Scan for the cell matching the given text and deliver its (x, y) coordinate at center. 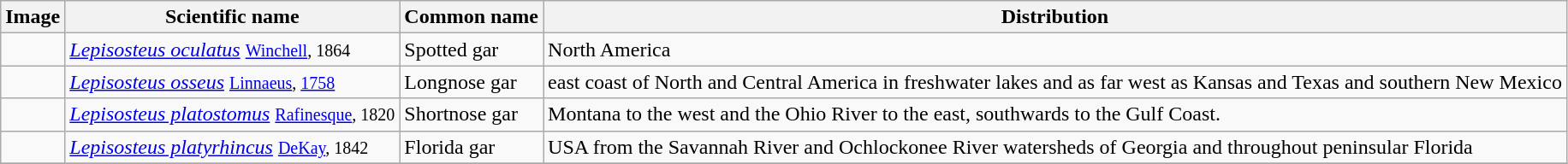
Florida gar (472, 147)
Lepisosteus oculatus Winchell, 1864 (233, 50)
Lepisosteus osseus Linnaeus, 1758 (233, 82)
east coast of North and Central America in freshwater lakes and as far west as Kansas and Texas and southern New Mexico (1055, 82)
Image (33, 17)
Scientific name (233, 17)
Common name (472, 17)
Lepisosteus platostomus Rafinesque, 1820 (233, 114)
Shortnose gar (472, 114)
North America (1055, 50)
Longnose gar (472, 82)
USA from the Savannah River and Ochlockonee River watersheds of Georgia and throughout peninsular Florida (1055, 147)
Montana to the west and the Ohio River to the east, southwards to the Gulf Coast. (1055, 114)
Lepisosteus platyrhincus DeKay, 1842 (233, 147)
Distribution (1055, 17)
Spotted gar (472, 50)
